Provide the (X, Y) coordinate of the cell's center where the given text is located.  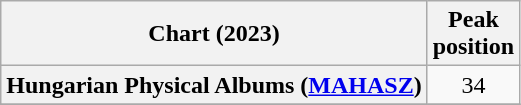
34 (473, 85)
Peakposition (473, 34)
Hungarian Physical Albums (MAHASZ) (214, 85)
Chart (2023) (214, 34)
